From the cell containing the given text, extract its center point as (X, Y) coordinate. 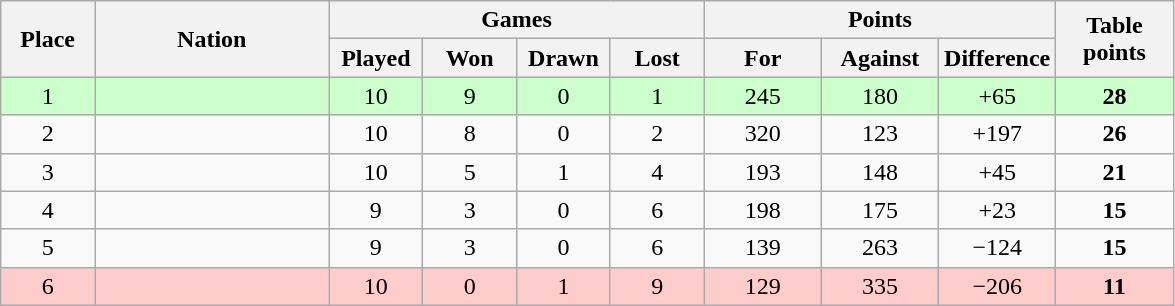
123 (880, 134)
Tablepoints (1114, 39)
+65 (998, 96)
+45 (998, 172)
Played (376, 58)
Drawn (564, 58)
21 (1114, 172)
−206 (998, 286)
193 (762, 172)
Lost (657, 58)
Difference (998, 58)
−124 (998, 248)
148 (880, 172)
335 (880, 286)
Games (516, 20)
139 (762, 248)
28 (1114, 96)
11 (1114, 286)
180 (880, 96)
Won (470, 58)
For (762, 58)
Points (880, 20)
+197 (998, 134)
Place (48, 39)
Nation (212, 39)
263 (880, 248)
129 (762, 286)
245 (762, 96)
Against (880, 58)
+23 (998, 210)
320 (762, 134)
8 (470, 134)
26 (1114, 134)
198 (762, 210)
175 (880, 210)
